From the cell containing the given text, extract its center point as (X, Y) coordinate. 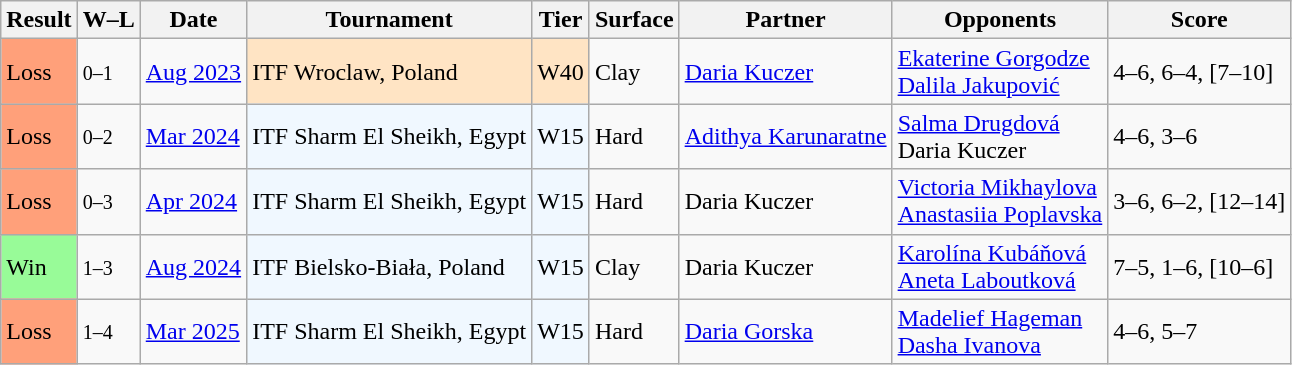
Ekaterine Gorgodze Dalila Jakupović (1000, 72)
4–6, 5–7 (1200, 332)
W40 (561, 72)
3–6, 6–2, [12–14] (1200, 202)
W–L (108, 20)
Karolína Kubáňová Aneta Laboutková (1000, 266)
Salma Drugdová Daria Kuczer (1000, 136)
Apr 2024 (193, 202)
1–3 (108, 266)
Mar 2025 (193, 332)
Mar 2024 (193, 136)
Score (1200, 20)
Date (193, 20)
Tournament (390, 20)
Opponents (1000, 20)
Daria Gorska (786, 332)
Win (39, 266)
4–6, 6–4, [7–10] (1200, 72)
Adithya Karunaratne (786, 136)
0–1 (108, 72)
Result (39, 20)
Victoria Mikhaylova Anastasiia Poplavska (1000, 202)
Madelief Hageman Dasha Ivanova (1000, 332)
ITF Bielsko-Biała, Poland (390, 266)
0–2 (108, 136)
Surface (634, 20)
7–5, 1–6, [10–6] (1200, 266)
Partner (786, 20)
Aug 2023 (193, 72)
ITF Wroclaw, Poland (390, 72)
Tier (561, 20)
1–4 (108, 332)
0–3 (108, 202)
4–6, 3–6 (1200, 136)
Aug 2024 (193, 266)
